Scan for the cell matching the given text and deliver its [x, y] coordinate at center. 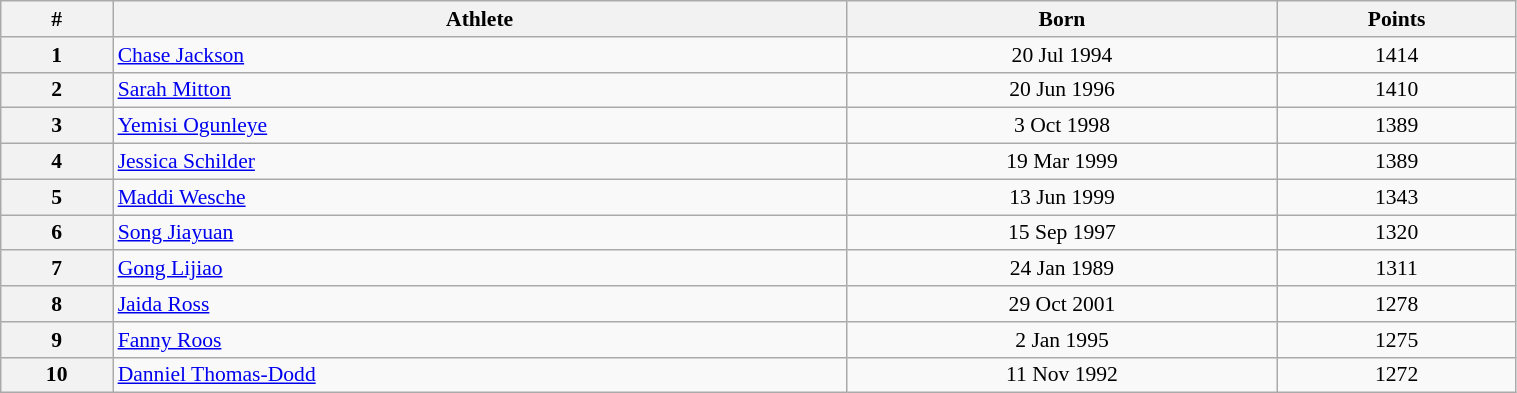
1278 [1396, 304]
6 [57, 233]
1320 [1396, 233]
2 [57, 90]
Danniel Thomas-Dodd [480, 375]
Chase Jackson [480, 55]
# [57, 19]
2 Jan 1995 [1062, 340]
11 Nov 1992 [1062, 375]
20 Jul 1994 [1062, 55]
19 Mar 1999 [1062, 162]
Sarah Mitton [480, 90]
Jaida Ross [480, 304]
24 Jan 1989 [1062, 269]
Maddi Wesche [480, 197]
1275 [1396, 340]
1272 [1396, 375]
13 Jun 1999 [1062, 197]
Points [1396, 19]
1410 [1396, 90]
10 [57, 375]
5 [57, 197]
Athlete [480, 19]
Born [1062, 19]
8 [57, 304]
Yemisi Ogunleye [480, 126]
1 [57, 55]
4 [57, 162]
1343 [1396, 197]
Song Jiayuan [480, 233]
20 Jun 1996 [1062, 90]
1311 [1396, 269]
Gong Lijiao [480, 269]
3 Oct 1998 [1062, 126]
15 Sep 1997 [1062, 233]
9 [57, 340]
3 [57, 126]
1414 [1396, 55]
29 Oct 2001 [1062, 304]
Jessica Schilder [480, 162]
7 [57, 269]
Fanny Roos [480, 340]
